Output the (X, Y) coordinate of the center of the cell containing the given text.  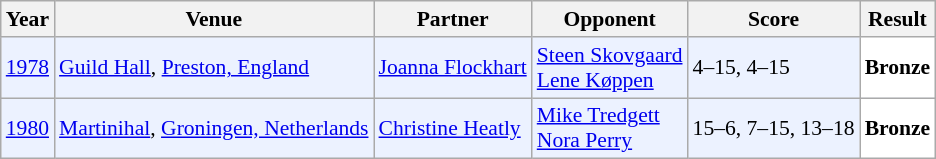
Year (28, 19)
1980 (28, 128)
Venue (214, 19)
1978 (28, 68)
Score (774, 19)
Martinihal, Groningen, Netherlands (214, 128)
Opponent (610, 19)
15–6, 7–15, 13–18 (774, 128)
Steen Skovgaard Lene Køppen (610, 68)
4–15, 4–15 (774, 68)
Mike Tredgett Nora Perry (610, 128)
Result (898, 19)
Guild Hall, Preston, England (214, 68)
Christine Heatly (453, 128)
Joanna Flockhart (453, 68)
Partner (453, 19)
